Search for the cell housing the specified text and yield its [X, Y] center coordinate. 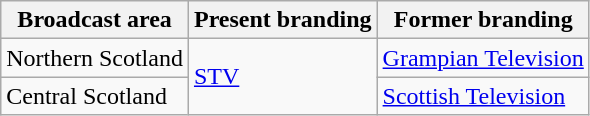
Former branding [483, 20]
Scottish Television [483, 96]
Northern Scotland [95, 58]
STV [282, 77]
Broadcast area [95, 20]
Present branding [282, 20]
Grampian Television [483, 58]
Central Scotland [95, 96]
